Output the (X, Y) coordinate of the center of the cell containing the given text.  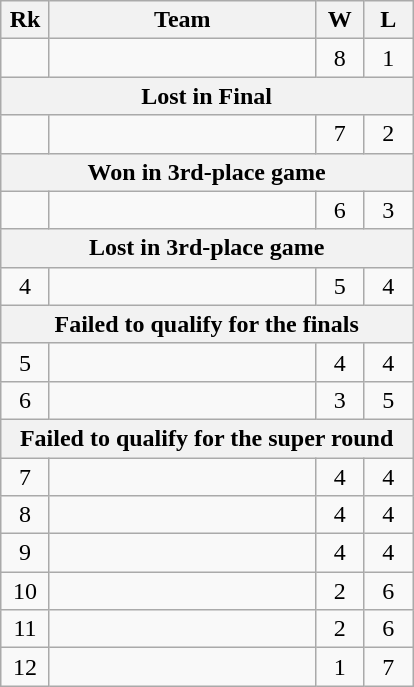
L (388, 20)
Lost in Final (207, 96)
Failed to qualify for the finals (207, 324)
Won in 3rd-place game (207, 172)
9 (26, 553)
Failed to qualify for the super round (207, 438)
W (340, 20)
Team (182, 20)
Lost in 3rd-place game (207, 248)
10 (26, 591)
11 (26, 629)
Rk (26, 20)
12 (26, 667)
